Return (x, y) of the center of cell containing provided text 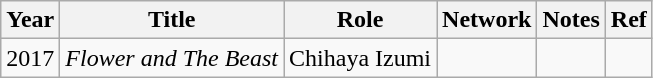
2017 (30, 58)
Chihaya Izumi (360, 58)
Notes (571, 20)
Year (30, 20)
Title (172, 20)
Role (360, 20)
Network (487, 20)
Flower and The Beast (172, 58)
Ref (628, 20)
